Locate the cell with the specified text and output its (x, y) center coordinate. 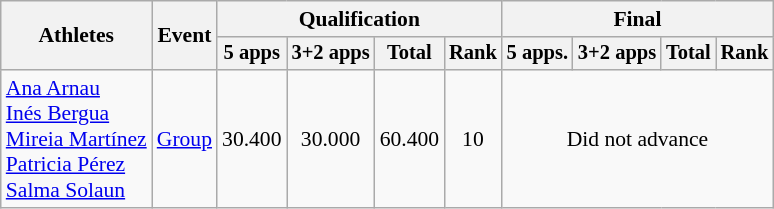
10 (473, 139)
60.400 (410, 139)
Did not advance (638, 139)
30.400 (252, 139)
Qualification (360, 19)
Group (184, 139)
Final (638, 19)
5 apps (252, 54)
30.000 (331, 139)
Athletes (76, 36)
Event (184, 36)
Ana ArnauInés BerguaMireia MartínezPatricia PérezSalma Solaun (76, 139)
5 apps. (538, 54)
